From the cell containing the given text, extract its center point as [X, Y] coordinate. 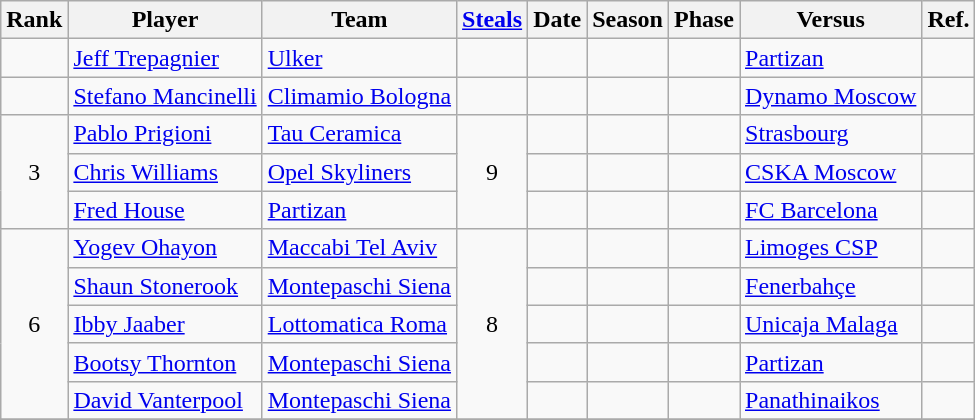
8 [492, 324]
Team [359, 20]
Tau Ceramica [359, 134]
Versus [831, 20]
Season [628, 20]
Jeff Trepagnier [165, 58]
Ref. [948, 20]
6 [34, 324]
Steals [492, 20]
Opel Skyliners [359, 172]
Dynamo Moscow [831, 96]
9 [492, 172]
Fenerbahçe [831, 286]
Ulker [359, 58]
Lottomatica Roma [359, 324]
Yogev Ohayon [165, 248]
CSKA Moscow [831, 172]
Chris Williams [165, 172]
Limoges CSP [831, 248]
Unicaja Malaga [831, 324]
Strasbourg [831, 134]
Bootsy Thornton [165, 362]
Ibby Jaaber [165, 324]
Date [558, 20]
Climamio Bologna [359, 96]
Fred House [165, 210]
Rank [34, 20]
Shaun Stonerook [165, 286]
3 [34, 172]
Stefano Mancinelli [165, 96]
FC Barcelona [831, 210]
Panathinaikos [831, 400]
David Vanterpool [165, 400]
Pablo Prigioni [165, 134]
Maccabi Tel Aviv [359, 248]
Player [165, 20]
Phase [704, 20]
